Identify which cell holds the provided text, then report its (X, Y) central coordinate. 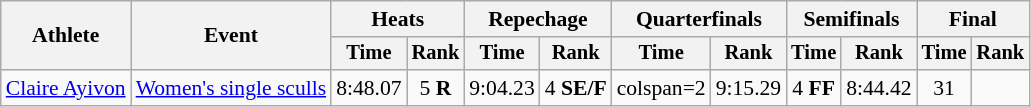
4 SE/F (576, 88)
31 (944, 88)
4 FF (814, 88)
Women's single sculls (232, 88)
Repechage (538, 19)
8:48.07 (368, 88)
Athlete (66, 36)
Claire Ayivon (66, 88)
Quarterfinals (700, 19)
Final (973, 19)
colspan=2 (662, 88)
8:44.42 (878, 88)
Event (232, 36)
9:04.23 (502, 88)
Semifinals (851, 19)
9:15.29 (748, 88)
Heats (398, 19)
5 R (436, 88)
